Scan for the cell matching the given text and deliver its (x, y) coordinate at center. 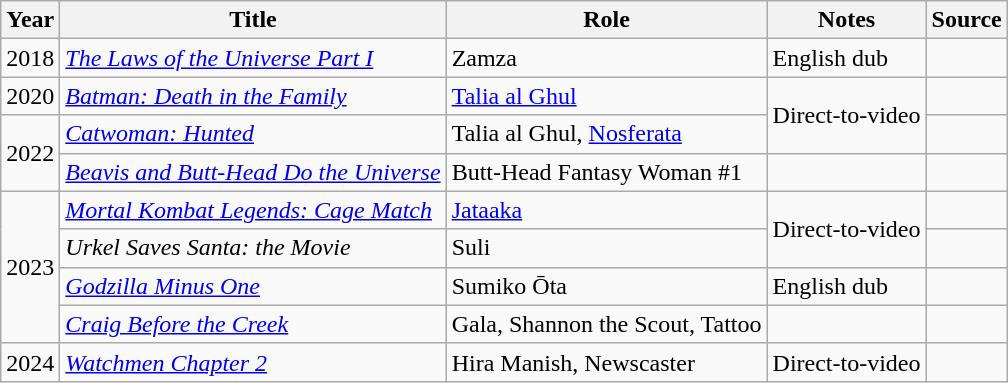
Talia al Ghul (606, 96)
Batman: Death in the Family (253, 96)
Role (606, 20)
Beavis and Butt-Head Do the Universe (253, 172)
Mortal Kombat Legends: Cage Match (253, 210)
Catwoman: Hunted (253, 134)
Gala, Shannon the Scout, Tattoo (606, 324)
The Laws of the Universe Part I (253, 58)
Source (966, 20)
2018 (30, 58)
Year (30, 20)
Godzilla Minus One (253, 286)
Suli (606, 248)
Title (253, 20)
Sumiko Ōta (606, 286)
2024 (30, 362)
Jataaka (606, 210)
2020 (30, 96)
Zamza (606, 58)
Hira Manish, Newscaster (606, 362)
Urkel Saves Santa: the Movie (253, 248)
Watchmen Chapter 2 (253, 362)
2023 (30, 267)
Butt-Head Fantasy Woman #1 (606, 172)
Craig Before the Creek (253, 324)
Talia al Ghul, Nosferata (606, 134)
Notes (846, 20)
2022 (30, 153)
